Locate the cell with the specified text and output its [X, Y] center coordinate. 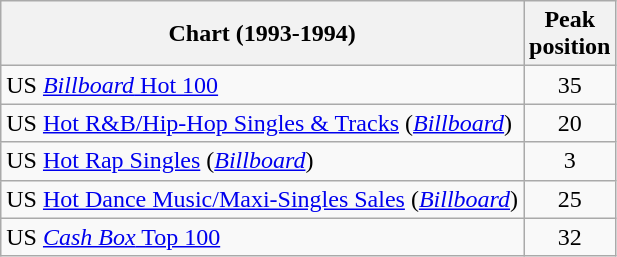
US Hot Rap Singles (Billboard) [262, 161]
US Hot Dance Music/Maxi-Singles Sales (Billboard) [262, 199]
US Hot R&B/Hip-Hop Singles & Tracks (Billboard) [262, 123]
32 [570, 237]
35 [570, 85]
Chart (1993-1994) [262, 34]
25 [570, 199]
US Billboard Hot 100 [262, 85]
US Cash Box Top 100 [262, 237]
20 [570, 123]
3 [570, 161]
Peakposition [570, 34]
